Search for the cell housing the specified text and yield its [X, Y] center coordinate. 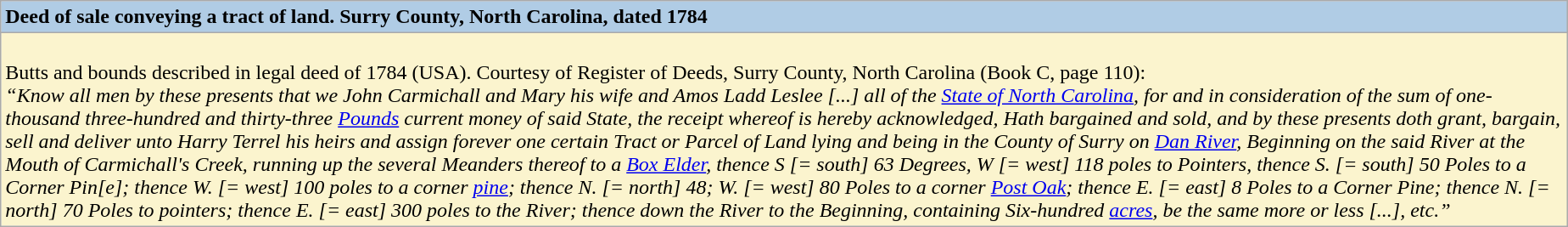
Deed of sale conveying a tract of land. Surry County, North Carolina, dated 1784 [784, 17]
